Return the (x, y) coordinate for the center point of the cell that contains the specified text.  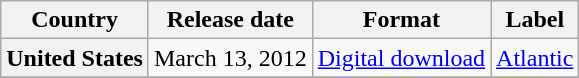
Digital download (401, 58)
United States (75, 58)
Release date (230, 20)
Country (75, 20)
March 13, 2012 (230, 58)
Atlantic (535, 58)
Format (401, 20)
Label (535, 20)
